Extract the [x, y] coordinate from the center of the cell holding the provided text.  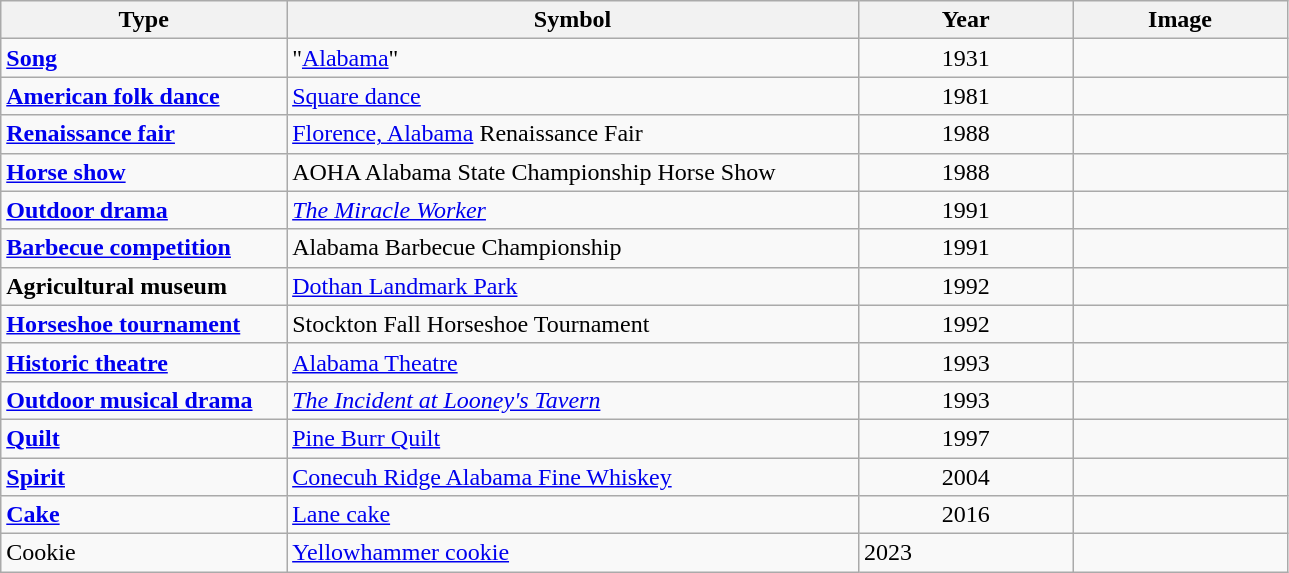
Horseshoe tournament [144, 324]
AOHA Alabama State Championship Horse Show [573, 172]
Horse show [144, 172]
Stockton Fall Horseshoe Tournament [573, 324]
2004 [965, 477]
Barbecue competition [144, 248]
Song [144, 58]
"Alabama" [573, 58]
Quilt [144, 438]
Pine Burr Quilt [573, 438]
2016 [965, 515]
Yellowhammer cookie [573, 553]
Alabama Theatre [573, 362]
Cake [144, 515]
Dothan Landmark Park [573, 286]
Cookie [144, 553]
Image [1180, 20]
Historic theatre [144, 362]
1997 [965, 438]
1981 [965, 96]
Spirit [144, 477]
Symbol [573, 20]
The Miracle Worker [573, 210]
Renaissance fair [144, 134]
The Incident at Looney's Tavern [573, 400]
Agricultural museum [144, 286]
Outdoor musical drama [144, 400]
2023 [965, 553]
Lane cake [573, 515]
Conecuh Ridge Alabama Fine Whiskey [573, 477]
American folk dance [144, 96]
Florence, Alabama Renaissance Fair [573, 134]
Year [965, 20]
Type [144, 20]
1931 [965, 58]
Outdoor drama [144, 210]
Square dance [573, 96]
Alabama Barbecue Championship [573, 248]
